From the cell containing the given text, extract its center point as [X, Y] coordinate. 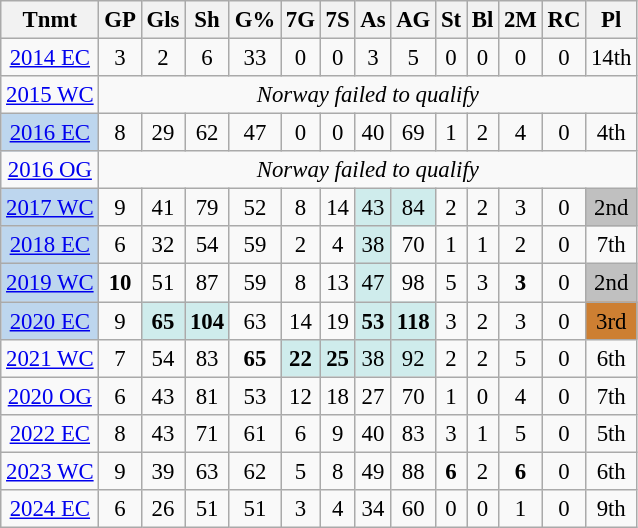
2019 WC [50, 283]
2014 EC [50, 58]
88 [414, 471]
10 [120, 283]
84 [414, 208]
2023 WC [50, 471]
2015 WC [50, 95]
32 [163, 245]
98 [414, 283]
7G [301, 20]
19 [338, 321]
41 [163, 208]
2020 OG [50, 396]
Pl [612, 20]
RC [564, 20]
22 [301, 358]
12 [301, 396]
39 [163, 471]
AG [414, 20]
Bl [482, 20]
27 [373, 396]
2021 WC [50, 358]
As [373, 20]
G% [254, 20]
3rd [612, 321]
Tnmt [50, 20]
92 [414, 358]
2018 EC [50, 245]
33 [254, 58]
25 [338, 358]
104 [208, 321]
2016 EC [50, 133]
4th [612, 133]
9th [612, 509]
71 [208, 433]
118 [414, 321]
60 [414, 509]
2017 WC [50, 208]
St [452, 20]
49 [373, 471]
2022 EC [50, 433]
69 [414, 133]
5th [612, 433]
2020 EC [50, 321]
Gls [163, 20]
2016 OG [50, 170]
18 [338, 396]
61 [254, 433]
34 [373, 509]
2024 EC [50, 509]
52 [254, 208]
81 [208, 396]
26 [163, 509]
29 [163, 133]
7 [120, 358]
14th [612, 58]
2M [521, 20]
79 [208, 208]
7S [338, 20]
Sh [208, 20]
87 [208, 283]
13 [338, 283]
GP [120, 20]
